Identify which cell holds the provided text, then report its (X, Y) central coordinate. 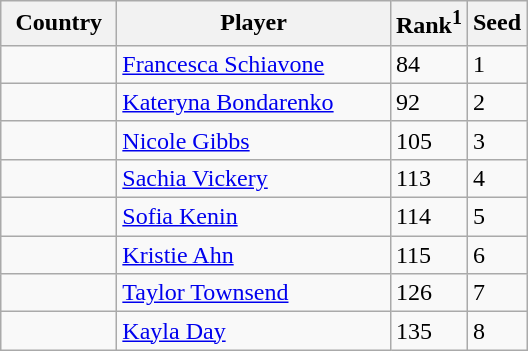
126 (428, 293)
115 (428, 255)
Sachia Vickery (254, 178)
5 (496, 217)
Kristie Ahn (254, 255)
Taylor Townsend (254, 293)
Country (59, 24)
105 (428, 140)
113 (428, 178)
1 (496, 64)
84 (428, 64)
Kayla Day (254, 331)
135 (428, 331)
Sofia Kenin (254, 217)
92 (428, 102)
Seed (496, 24)
4 (496, 178)
Nicole Gibbs (254, 140)
3 (496, 140)
Player (254, 24)
Rank1 (428, 24)
2 (496, 102)
7 (496, 293)
114 (428, 217)
Kateryna Bondarenko (254, 102)
8 (496, 331)
6 (496, 255)
Francesca Schiavone (254, 64)
